Return [X, Y] of the center of cell containing provided text 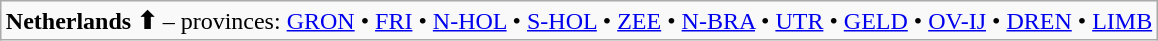
Netherlands ⬆ – provinces: GRON • FRI • N-HOL • S-HOL • ZEE • N-BRA • UTR • GELD • OV-IJ • DREN • LIMB [578, 21]
